From the cell containing the given text, extract its center point as [X, Y] coordinate. 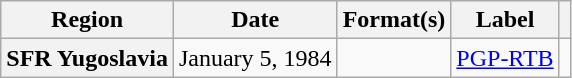
PGP-RTB [505, 58]
SFR Yugoslavia [88, 58]
Region [88, 20]
January 5, 1984 [255, 58]
Date [255, 20]
Format(s) [394, 20]
Label [505, 20]
